Pinpoint the cell where the given text exists, returning its (x, y) midpoint coordinate. 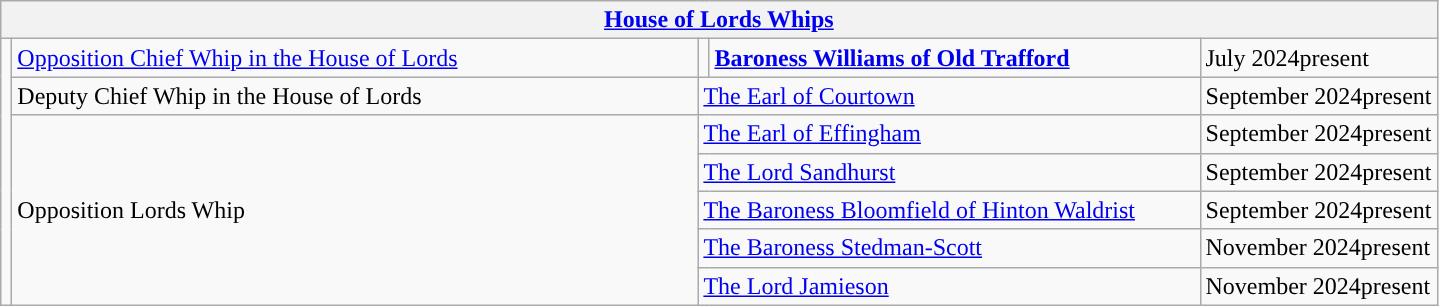
Baroness Williams of Old Trafford (954, 58)
The Baroness Bloomfield of Hinton Waldrist (949, 210)
Opposition Lords Whip (355, 210)
Deputy Chief Whip in the House of Lords (355, 96)
House of Lords Whips (719, 20)
The Lord Sandhurst (949, 172)
The Earl of Courtown (949, 96)
The Lord Jamieson (949, 286)
The Baroness Stedman-Scott (949, 248)
Opposition Chief Whip in the House of Lords (355, 58)
July 2024present (1318, 58)
The Earl of Effingham (949, 134)
